Find where the given text appears and provide that cell's center as (X, Y) coordinate. 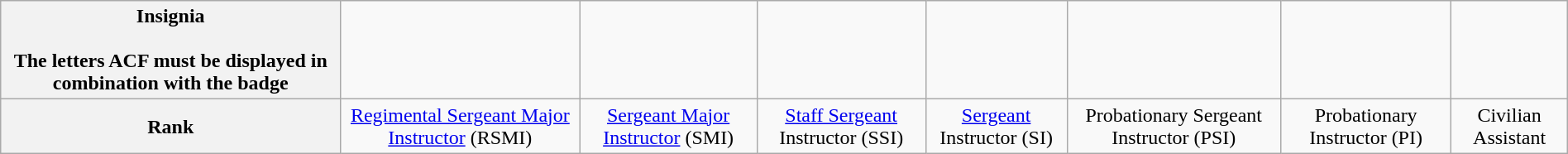
Rank (170, 126)
InsigniaThe letters ACF must be displayed in combination with the badge (170, 50)
Probationary Instructor (PI) (1366, 126)
Regimental Sergeant Major Instructor (RSMI) (460, 126)
Staff Sergeant Instructor (SSI) (841, 126)
Civilian Assistant (1509, 126)
Sergeant Instructor (SI) (996, 126)
Probationary Sergeant Instructor (PSI) (1174, 126)
Sergeant Major Instructor (SMI) (668, 126)
